Return the [x, y] coordinate for the center point of the cell that contains the specified text.  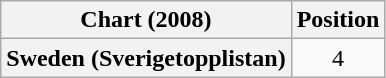
Chart (2008) [146, 20]
4 [338, 58]
Position [338, 20]
Sweden (Sverigetopplistan) [146, 58]
